Return [x, y] of the center of cell containing provided text 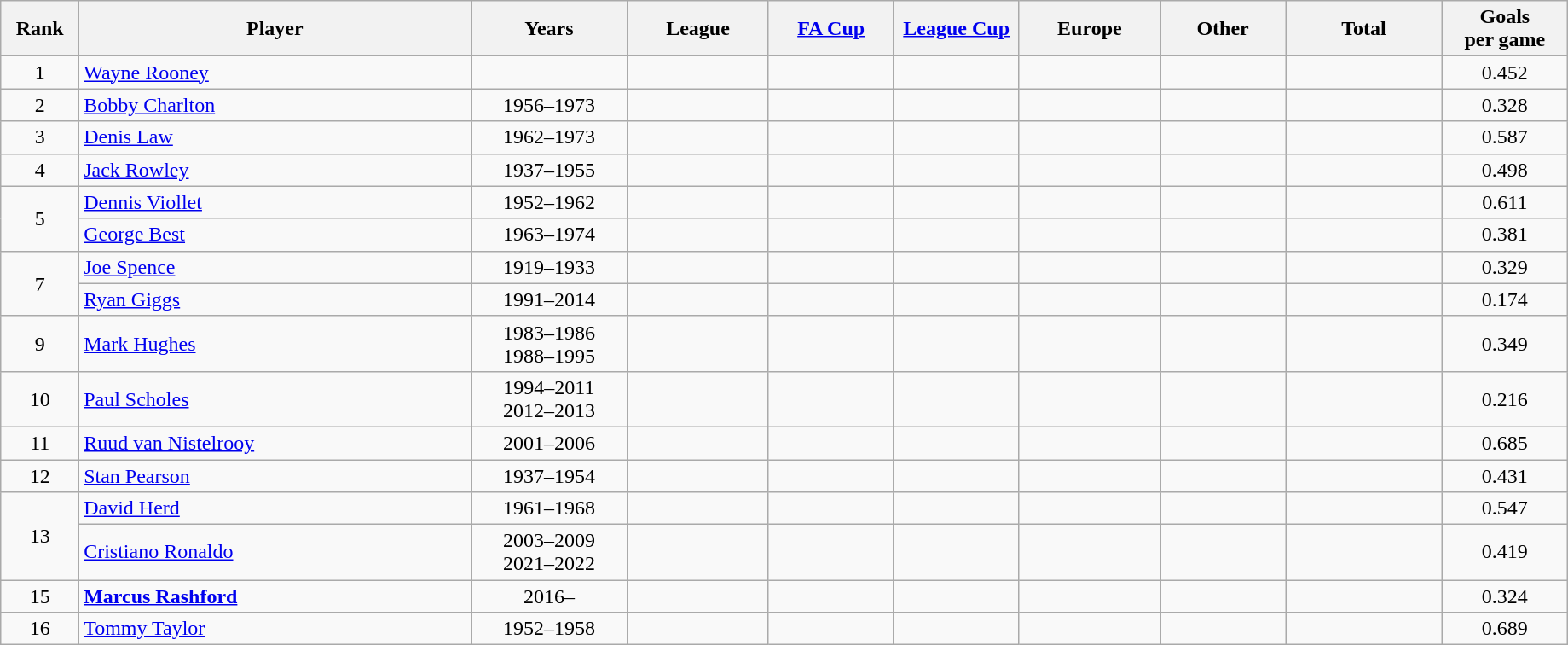
Tommy Taylor [275, 629]
2003–20092021–2022 [549, 553]
David Herd [275, 508]
2 [40, 105]
1956–1973 [549, 105]
0.685 [1504, 443]
0.349 [1504, 343]
Wayne Rooney [275, 73]
3 [40, 137]
Player [275, 29]
Joe Spence [275, 267]
Mark Hughes [275, 343]
1983–19861988–1995 [549, 343]
5 [40, 218]
1994–20112012–2013 [549, 399]
16 [40, 629]
7 [40, 283]
Ruud van Nistelrooy [275, 443]
0.587 [1504, 137]
1991–2014 [549, 299]
11 [40, 443]
0.689 [1504, 629]
0.611 [1504, 202]
0.329 [1504, 267]
1952–1958 [549, 629]
Marcus Rashford [275, 596]
1937–1955 [549, 170]
Goalsper game [1504, 29]
0.419 [1504, 553]
1919–1933 [549, 267]
Paul Scholes [275, 399]
League [697, 29]
0.498 [1504, 170]
Ryan Giggs [275, 299]
Bobby Charlton [275, 105]
Denis Law [275, 137]
0.216 [1504, 399]
League Cup [957, 29]
4 [40, 170]
George Best [275, 235]
10 [40, 399]
2001–2006 [549, 443]
1961–1968 [549, 508]
Europe [1090, 29]
0.431 [1504, 475]
1962–1973 [549, 137]
Cristiano Ronaldo [275, 553]
0.547 [1504, 508]
0.328 [1504, 105]
0.174 [1504, 299]
2016– [549, 596]
1937–1954 [549, 475]
0.324 [1504, 596]
Rank [40, 29]
FA Cup [830, 29]
1952–1962 [549, 202]
Total [1364, 29]
Dennis Viollet [275, 202]
13 [40, 536]
Stan Pearson [275, 475]
0.452 [1504, 73]
9 [40, 343]
Other [1223, 29]
Years [549, 29]
Jack Rowley [275, 170]
1 [40, 73]
15 [40, 596]
1963–1974 [549, 235]
12 [40, 475]
0.381 [1504, 235]
